Pinpoint the cell where the given text exists, returning its [X, Y] midpoint coordinate. 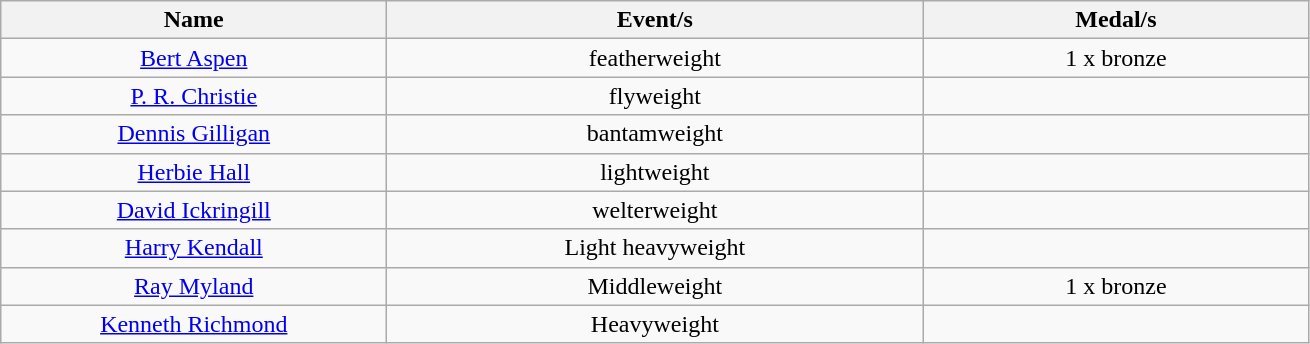
Herbie Hall [194, 172]
Ray Myland [194, 286]
Middleweight [655, 286]
Kenneth Richmond [194, 324]
Harry Kendall [194, 248]
Medal/s [1116, 20]
Light heavyweight [655, 248]
lightweight [655, 172]
Bert Aspen [194, 58]
David Ickringill [194, 210]
Heavyweight [655, 324]
featherweight [655, 58]
Name [194, 20]
Dennis Gilligan [194, 134]
welterweight [655, 210]
bantamweight [655, 134]
Event/s [655, 20]
flyweight [655, 96]
P. R. Christie [194, 96]
